Output the (X, Y) coordinate of the center of the cell containing the given text.  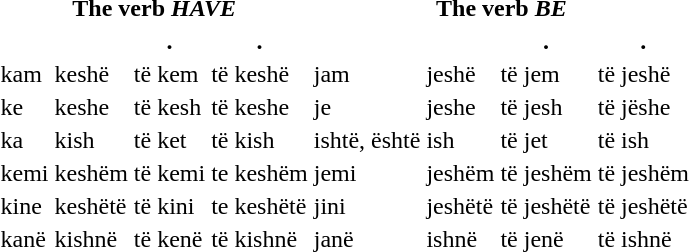
kish (91, 140)
të keshe (260, 107)
të kemi (169, 173)
te keshëtë (260, 206)
të jeshëtë (546, 206)
të ket (169, 140)
keshe (91, 107)
ishtë, është (367, 140)
keshëm (91, 173)
jini (367, 206)
të kem (169, 74)
të jet (546, 140)
je (367, 107)
jeshë (460, 74)
te keshëm (260, 173)
jeshe (460, 107)
të kish (260, 140)
të jesh (546, 107)
jemi (367, 173)
të kini (169, 206)
jeshëtë (460, 206)
jeshëm (460, 173)
ish (460, 140)
të kesh (169, 107)
të keshë (260, 74)
keshëtë (91, 206)
të jeshëm (546, 173)
keshë (91, 74)
jam (367, 74)
të jem (546, 74)
